Return the [x, y] coordinate for the center point of the cell that contains the specified text.  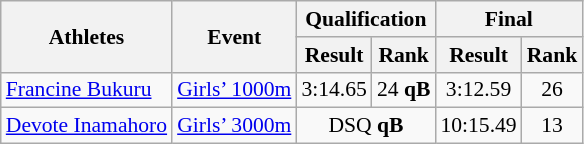
3:14.65 [334, 90]
Francine Bukuru [86, 90]
Girls’ 1000m [234, 90]
13 [552, 126]
3:12.59 [478, 90]
10:15.49 [478, 126]
26 [552, 90]
Event [234, 36]
Girls’ 3000m [234, 126]
Athletes [86, 36]
24 qB [404, 90]
DSQ qB [366, 126]
Qualification [366, 19]
Devote Inamahoro [86, 126]
Final [508, 19]
